Extract the [X, Y] coordinate from the center of the cell holding the provided text.  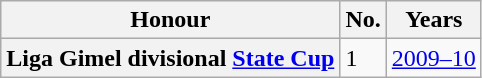
Honour [170, 20]
2009–10 [434, 58]
Years [434, 20]
No. [363, 20]
Liga Gimel divisional State Cup [170, 58]
1 [363, 58]
